Determine the [X, Y] coordinate at the center of the cell enclosing the given text.  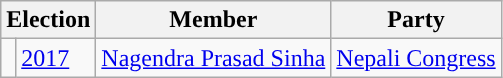
Nepali Congress [416, 58]
2017 [56, 58]
Party [416, 20]
Member [214, 20]
Nagendra Prasad Sinha [214, 58]
Election [48, 20]
